For the text-containing cell, return its midpoint in [X, Y] coordinate format. 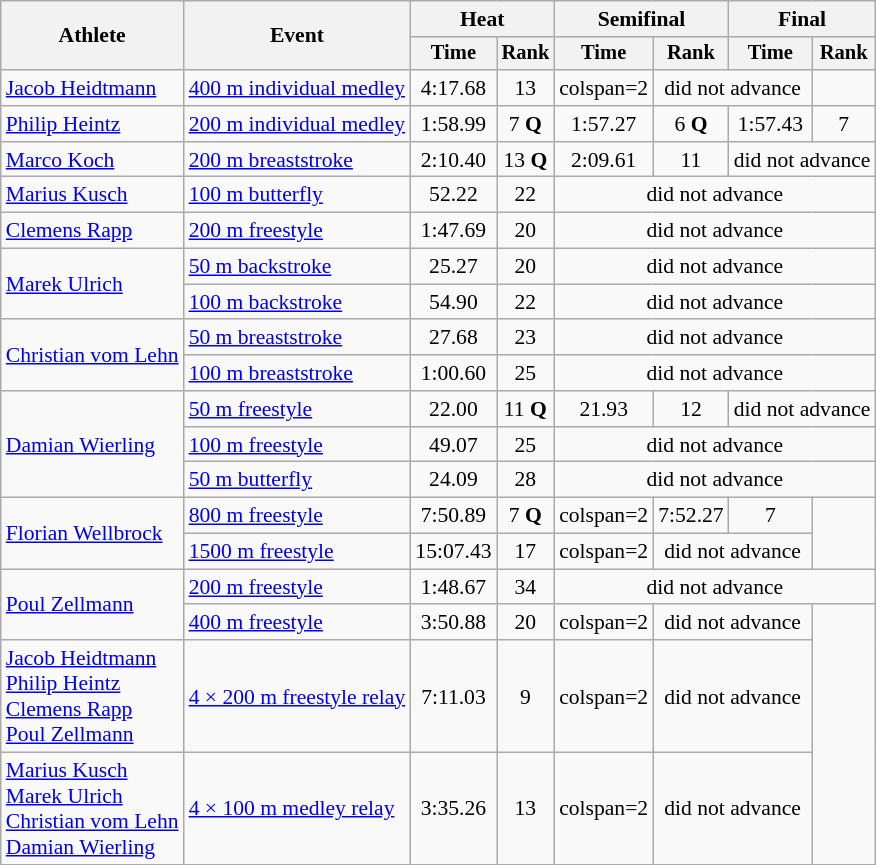
1:00.60 [453, 373]
25.27 [453, 267]
Christian vom Lehn [92, 356]
200 m individual medley [298, 124]
7:52.27 [690, 516]
15:07.43 [453, 552]
Florian Wellbrock [92, 534]
Jacob HeidtmannPhilip HeintzClemens RappPoul Zellmann [92, 696]
Poul Zellmann [92, 604]
2:10.40 [453, 160]
49.07 [453, 445]
4:17.68 [453, 88]
3:35.26 [453, 809]
200 m breaststroke [298, 160]
21.93 [604, 409]
1500 m freestyle [298, 552]
Event [298, 36]
12 [690, 409]
54.90 [453, 302]
13 Q [526, 160]
Marco Koch [92, 160]
Clemens Rapp [92, 231]
Marek Ulrich [92, 284]
24.09 [453, 480]
Marius Kusch [92, 195]
Heat [482, 19]
3:50.88 [453, 623]
1:47.69 [453, 231]
28 [526, 480]
1:58.99 [453, 124]
17 [526, 552]
7:50.89 [453, 516]
100 m freestyle [298, 445]
52.22 [453, 195]
100 m breaststroke [298, 373]
800 m freestyle [298, 516]
100 m backstroke [298, 302]
1:57.27 [604, 124]
Philip Heintz [92, 124]
22.00 [453, 409]
400 m individual medley [298, 88]
Damian Wierling [92, 444]
Marius KuschMarek UlrichChristian vom LehnDamian Wierling [92, 809]
7:11.03 [453, 696]
400 m freestyle [298, 623]
100 m butterfly [298, 195]
Final [802, 19]
4 × 100 m medley relay [298, 809]
4 × 200 m freestyle relay [298, 696]
50 m freestyle [298, 409]
23 [526, 338]
34 [526, 587]
50 m breaststroke [298, 338]
Jacob Heidtmann [92, 88]
11 Q [526, 409]
1:48.67 [453, 587]
27.68 [453, 338]
1:57.43 [770, 124]
2:09.61 [604, 160]
50 m backstroke [298, 267]
11 [690, 160]
Semifinal [642, 19]
Athlete [92, 36]
50 m butterfly [298, 480]
9 [526, 696]
6 Q [690, 124]
